From the cell containing the given text, extract its center point as [x, y] coordinate. 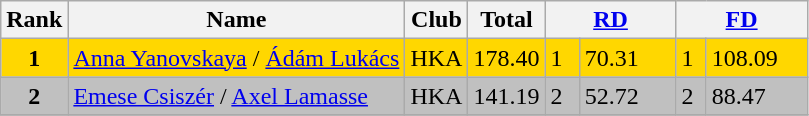
FD [742, 20]
Rank [34, 20]
Club [436, 20]
52.72 [628, 96]
RD [610, 20]
Anna Yanovskaya / Ádám Lukács [236, 58]
Name [236, 20]
178.40 [506, 58]
Total [506, 20]
108.09 [756, 58]
Emese Csiszér / Axel Lamasse [236, 96]
141.19 [506, 96]
88.47 [756, 96]
70.31 [628, 58]
